Return [x, y] of the center of cell containing provided text 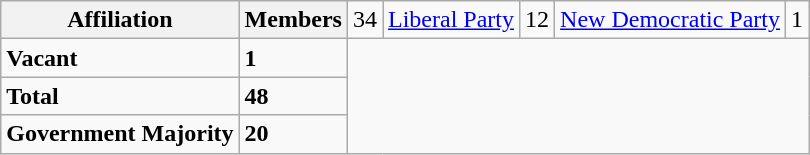
20 [293, 134]
12 [538, 20]
48 [293, 96]
Government Majority [120, 134]
34 [364, 20]
New Democratic Party [670, 20]
Vacant [120, 58]
Total [120, 96]
Members [293, 20]
Liberal Party [450, 20]
Affiliation [120, 20]
